Capture the cell that displays the provided text and extract its (x, y) central coordinate. 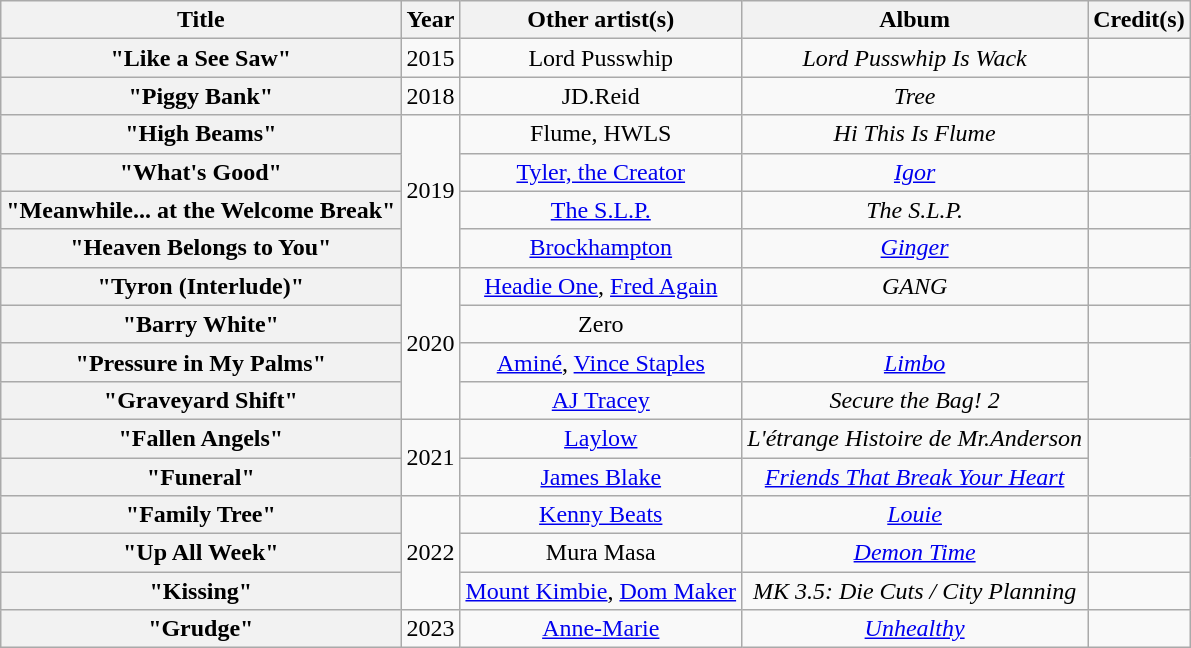
Friends That Break Your Heart (915, 477)
"Grudge" (201, 629)
Laylow (601, 438)
2021 (430, 457)
Mount Kimbie, Dom Maker (601, 591)
Ginger (915, 248)
GANG (915, 286)
Title (201, 20)
2015 (430, 58)
Demon Time (915, 553)
"Graveyard Shift" (201, 400)
JD.Reid (601, 96)
AJ Tracey (601, 400)
Mura Masa (601, 553)
2022 (430, 553)
"Tyron (Interlude)" (201, 286)
"Funeral" (201, 477)
Headie One, Fred Again (601, 286)
Lord Pusswhip (601, 58)
"Up All Week" (201, 553)
"Meanwhile... at the Welcome Break" (201, 210)
Year (430, 20)
2018 (430, 96)
"What's Good" (201, 172)
Aminé, Vince Staples (601, 362)
Credit(s) (1140, 20)
2023 (430, 629)
Hi This Is Flume (915, 134)
"Fallen Angels" (201, 438)
"Family Tree" (201, 515)
"Like a See Saw" (201, 58)
Brockhampton (601, 248)
"Barry White" (201, 324)
"Kissing" (201, 591)
2020 (430, 343)
Zero (601, 324)
Album (915, 20)
"Heaven Belongs to You" (201, 248)
Flume, HWLS (601, 134)
2019 (430, 191)
Other artist(s) (601, 20)
Anne-Marie (601, 629)
James Blake (601, 477)
Secure the Bag! 2 (915, 400)
Unhealthy (915, 629)
L'étrange Histoire de Mr.Anderson (915, 438)
Igor (915, 172)
Kenny Beats (601, 515)
"High Beams" (201, 134)
"Pressure in My Palms" (201, 362)
"Piggy Bank" (201, 96)
Lord Pusswhip Is Wack (915, 58)
Louie (915, 515)
MK 3.5: Die Cuts / City Planning (915, 591)
Tree (915, 96)
Limbo (915, 362)
Tyler, the Creator (601, 172)
